Search for the cell housing the specified text and yield its (x, y) center coordinate. 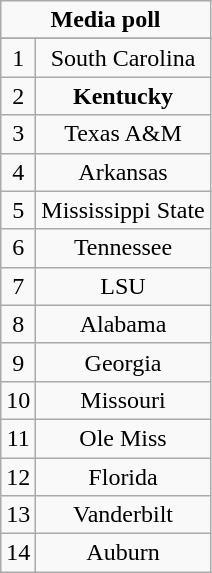
4 (18, 172)
Missouri (123, 400)
11 (18, 438)
Mississippi State (123, 210)
Media poll (106, 20)
13 (18, 515)
6 (18, 248)
Georgia (123, 362)
Tennessee (123, 248)
14 (18, 553)
Florida (123, 477)
Auburn (123, 553)
8 (18, 324)
South Carolina (123, 58)
LSU (123, 286)
1 (18, 58)
3 (18, 134)
Texas A&M (123, 134)
Ole Miss (123, 438)
5 (18, 210)
2 (18, 96)
7 (18, 286)
12 (18, 477)
Arkansas (123, 172)
Alabama (123, 324)
Kentucky (123, 96)
10 (18, 400)
Vanderbilt (123, 515)
9 (18, 362)
